Determine the (X, Y) coordinate at the center of the cell enclosing the given text.  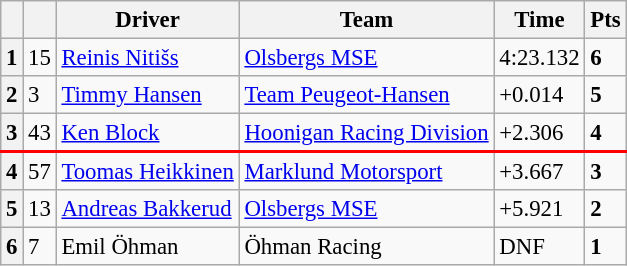
Marklund Motorsport (366, 171)
43 (40, 133)
7 (40, 247)
Timmy Hansen (148, 95)
57 (40, 171)
Hoonigan Racing Division (366, 133)
Andreas Bakkerud (148, 209)
+5.921 (540, 209)
Reinis Nitišs (148, 58)
Emil Öhman (148, 247)
+2.306 (540, 133)
+3.667 (540, 171)
Ken Block (148, 133)
Öhman Racing (366, 247)
+0.014 (540, 95)
Team (366, 20)
Toomas Heikkinen (148, 171)
Team Peugeot-Hansen (366, 95)
Driver (148, 20)
Pts (606, 20)
DNF (540, 247)
Time (540, 20)
13 (40, 209)
15 (40, 58)
4:23.132 (540, 58)
